Provide the (x, y) coordinate of the cell's center where the given text is located.  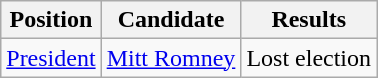
Lost election (309, 58)
Mitt Romney (171, 58)
President (51, 58)
Position (51, 20)
Candidate (171, 20)
Results (309, 20)
